Pinpoint the cell where the given text exists, returning its (X, Y) midpoint coordinate. 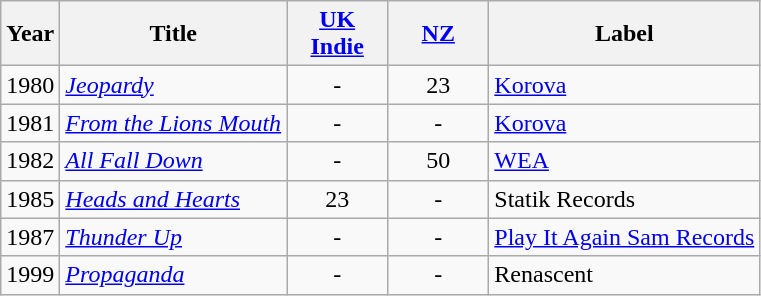
1999 (30, 275)
From the Lions Mouth (174, 123)
1985 (30, 199)
Jeopardy (174, 85)
Play It Again Sam Records (624, 237)
Statik Records (624, 199)
WEA (624, 161)
Heads and Hearts (174, 199)
Title (174, 34)
1982 (30, 161)
Year (30, 34)
NZ (438, 34)
All Fall Down (174, 161)
1981 (30, 123)
Propaganda (174, 275)
Label (624, 34)
Thunder Up (174, 237)
Renascent (624, 275)
1980 (30, 85)
50 (438, 161)
UK Indie (338, 34)
1987 (30, 237)
